Extract the [X, Y] coordinate from the center of the cell holding the provided text.  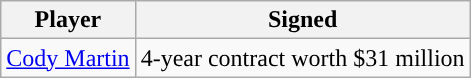
Player [68, 20]
4-year contract worth $31 million [302, 58]
Signed [302, 20]
Cody Martin [68, 58]
